Return the [x, y] coordinate for the center point of the cell that contains the specified text.  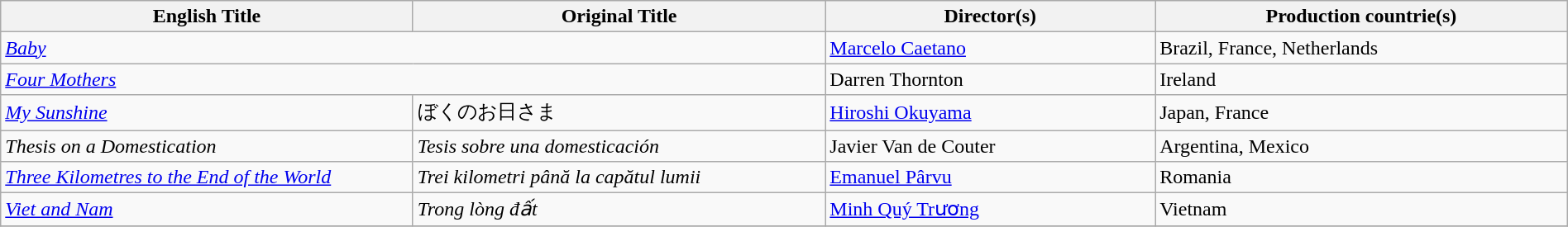
Argentina, Mexico [1361, 146]
Minh Quý Trương [991, 210]
Director(s) [991, 17]
Four Mothers [414, 79]
Production countrie(s) [1361, 17]
English Title [207, 17]
Viet and Nam [207, 210]
Tesis sobre una domesticación [619, 146]
Emanuel Pârvu [991, 177]
My Sunshine [207, 112]
Darren Thornton [991, 79]
ぼくのお日さま [619, 112]
Japan, France [1361, 112]
Trong lòng đất [619, 210]
Romania [1361, 177]
Thesis on a Domestication [207, 146]
Baby [414, 48]
Original Title [619, 17]
Javier Van de Couter [991, 146]
Three Kilometres to the End of the World [207, 177]
Brazil, France, Netherlands [1361, 48]
Ireland [1361, 79]
Vietnam [1361, 210]
Marcelo Caetano [991, 48]
Trei kilometri până la capătul lumii [619, 177]
Hiroshi Okuyama [991, 112]
